Determine the (x, y) coordinate at the center of the cell enclosing the given text.  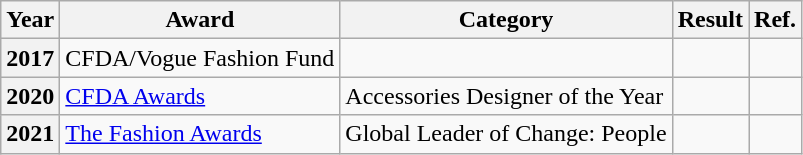
CFDA Awards (200, 96)
Year (30, 20)
Award (200, 20)
Ref. (776, 20)
The Fashion Awards (200, 134)
CFDA/Vogue Fashion Fund (200, 58)
Category (506, 20)
2021 (30, 134)
2020 (30, 96)
Global Leader of Change: People (506, 134)
Accessories Designer of the Year (506, 96)
2017 (30, 58)
Result (710, 20)
